Output the [x, y] coordinate of the center of the cell containing the given text.  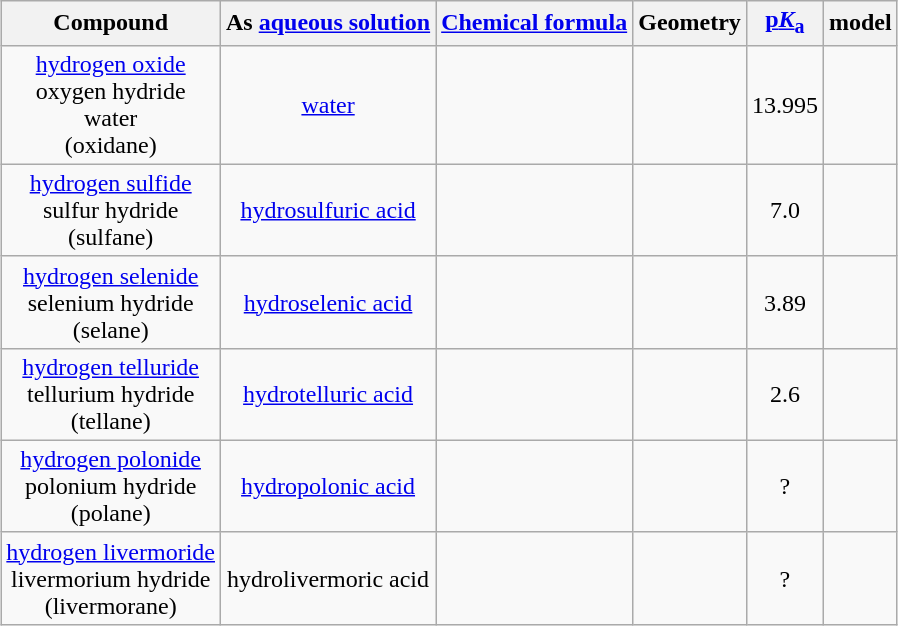
hydrogen oxideoxygen hydridewater(oxidane) [111, 104]
hydroselenic acid [328, 302]
As aqueous solution [328, 23]
13.995 [784, 104]
hydropolonic acid [328, 486]
Compound [111, 23]
hydrogen sulfidesulfur hydride(sulfane) [111, 210]
hydrogen telluridetellurium hydride(tellane) [111, 394]
hydrogen polonidepolonium hydride(polane) [111, 486]
model [860, 23]
2.6 [784, 394]
pKa [784, 23]
hydrolivermoric acid [328, 578]
3.89 [784, 302]
Geometry [690, 23]
hydrogen selenideselenium hydride(selane) [111, 302]
water [328, 104]
hydrotelluric acid [328, 394]
Chemical formula [534, 23]
hydrosulfuric acid [328, 210]
7.0 [784, 210]
hydrogen livermoridelivermorium hydride(livermorane) [111, 578]
